Extract the (X, Y) coordinate from the center of the cell holding the provided text.  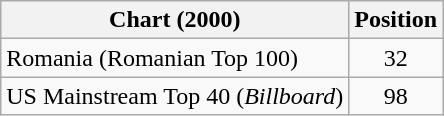
Romania (Romanian Top 100) (175, 58)
32 (396, 58)
Position (396, 20)
Chart (2000) (175, 20)
98 (396, 96)
US Mainstream Top 40 (Billboard) (175, 96)
